From the cell containing the given text, extract its center point as [x, y] coordinate. 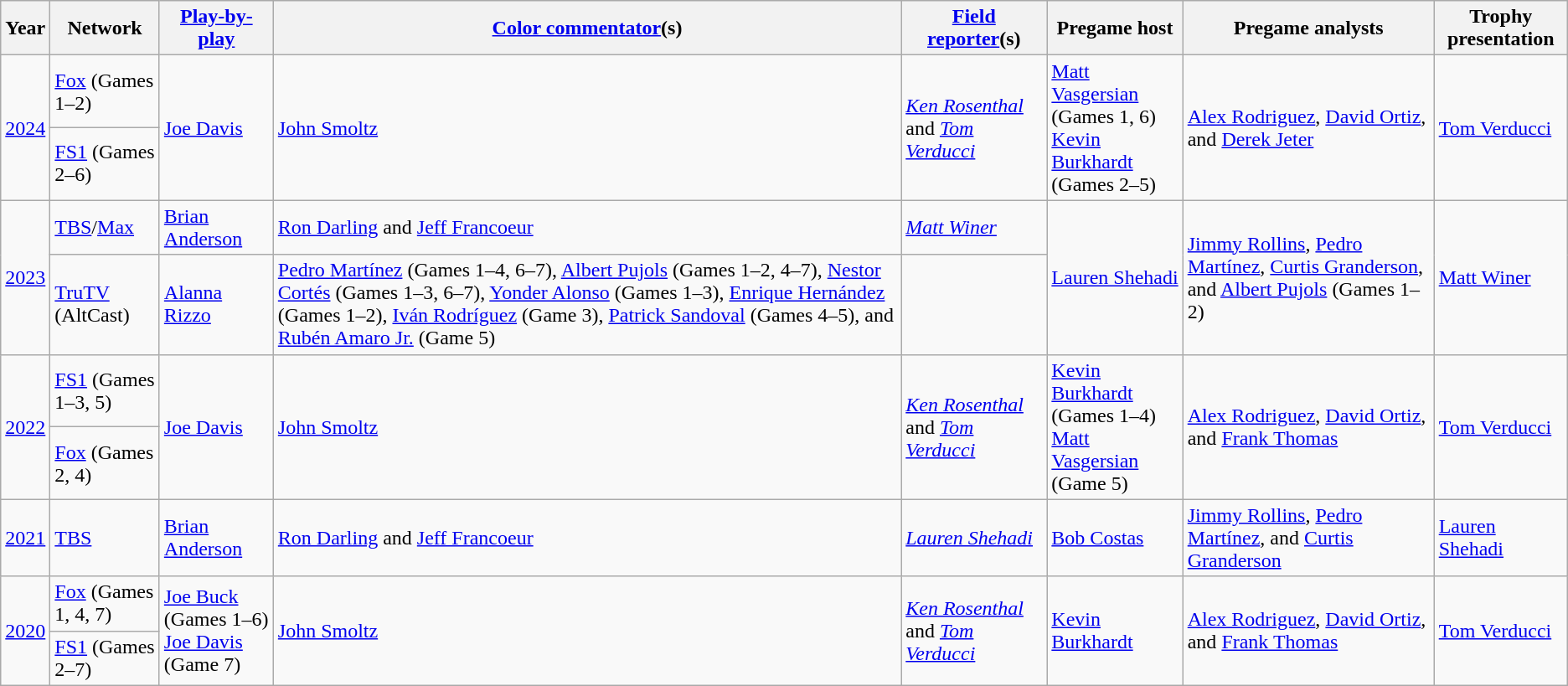
Field reporter(s) [974, 28]
Alanna Rizzo [216, 305]
2024 [25, 127]
Play-by-play [216, 28]
TBS [105, 538]
2020 [25, 631]
Kevin Burkhardt (Games 1–4)Matt Vasgersian (Game 5) [1115, 427]
Alex Rodriguez, David Ortiz, and Derek Jeter [1308, 127]
Kevin Burkhardt [1115, 631]
Fox (Games 1–2) [105, 92]
Jimmy Rollins, Pedro Martínez, and Curtis Granderson [1308, 538]
Color commentator(s) [586, 28]
2023 [25, 277]
2022 [25, 427]
Year [25, 28]
Matt Vasgersian (Games 1, 6)Kevin Burkhardt (Games 2–5) [1115, 127]
Trophy presentation [1501, 28]
2021 [25, 538]
TBS/Max [105, 228]
FS1 (Games 2–6) [105, 164]
Bob Costas [1115, 538]
Network [105, 28]
Pregame host [1115, 28]
Fox (Games 2, 4) [105, 464]
FS1 (Games 2–7) [105, 658]
TruTV (AltCast) [105, 305]
Fox (Games 1, 4, 7) [105, 603]
Jimmy Rollins, Pedro Martínez, Curtis Granderson, and Albert Pujols (Games 1–2) [1308, 277]
Joe Buck (Games 1–6)Joe Davis (Game 7) [216, 631]
FS1 (Games 1–3, 5) [105, 390]
Pregame analysts [1308, 28]
